Search for the cell housing the specified text and yield its (X, Y) center coordinate. 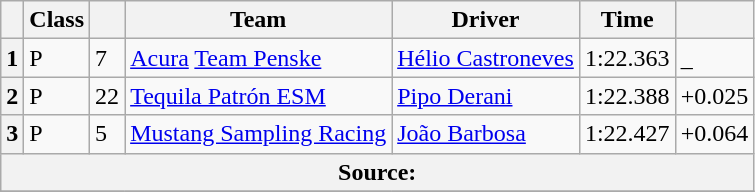
1:22.427 (627, 134)
_ (714, 58)
7 (108, 58)
Hélio Castroneves (486, 58)
+0.064 (714, 134)
Acura Team Penske (258, 58)
1:22.388 (627, 96)
1:22.363 (627, 58)
Time (627, 20)
Source: (378, 172)
Driver (486, 20)
Pipo Derani (486, 96)
Team (258, 20)
3 (12, 134)
22 (108, 96)
+0.025 (714, 96)
5 (108, 134)
Mustang Sampling Racing (258, 134)
Class (57, 20)
1 (12, 58)
João Barbosa (486, 134)
Tequila Patrón ESM (258, 96)
2 (12, 96)
